From the cell containing the given text, extract its center point as (x, y) coordinate. 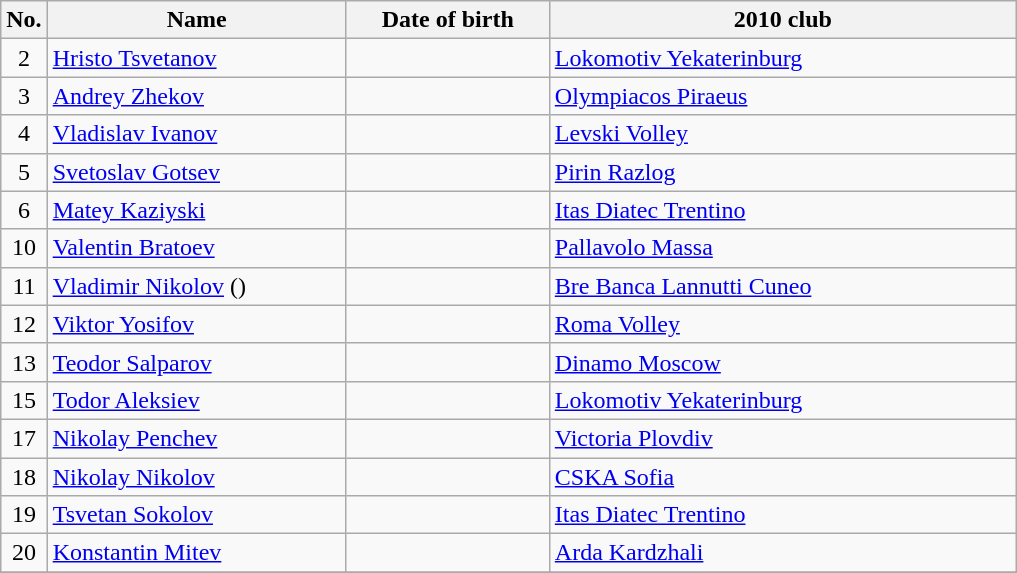
Pallavolo Massa (782, 248)
No. (24, 20)
2 (24, 58)
Valentin Bratoev (196, 248)
Svetoslav Gotsev (196, 172)
17 (24, 438)
Roma Volley (782, 324)
Andrey Zhekov (196, 96)
Nikolay Penchev (196, 438)
Teodor Salparov (196, 362)
Levski Volley (782, 134)
Arda Kardzhali (782, 553)
19 (24, 515)
6 (24, 210)
Bre Banca Lannutti Cuneo (782, 286)
Nikolay Nikolov (196, 477)
2010 club (782, 20)
Hristo Tsvetanov (196, 58)
Todor Aleksiev (196, 400)
Vladislav Ivanov (196, 134)
Pirin Razlog (782, 172)
18 (24, 477)
Vladimir Nikolov () (196, 286)
Date of birth (448, 20)
5 (24, 172)
12 (24, 324)
Konstantin Mitev (196, 553)
Viktor Yosifov (196, 324)
15 (24, 400)
4 (24, 134)
Olympiacos Piraeus (782, 96)
Victoria Plovdiv (782, 438)
10 (24, 248)
CSKA Sofia (782, 477)
3 (24, 96)
13 (24, 362)
Dinamo Moscow (782, 362)
Matey Kaziyski (196, 210)
20 (24, 553)
11 (24, 286)
Name (196, 20)
Tsvetan Sokolov (196, 515)
